Find where the given text appears and provide that cell's center as [x, y] coordinate. 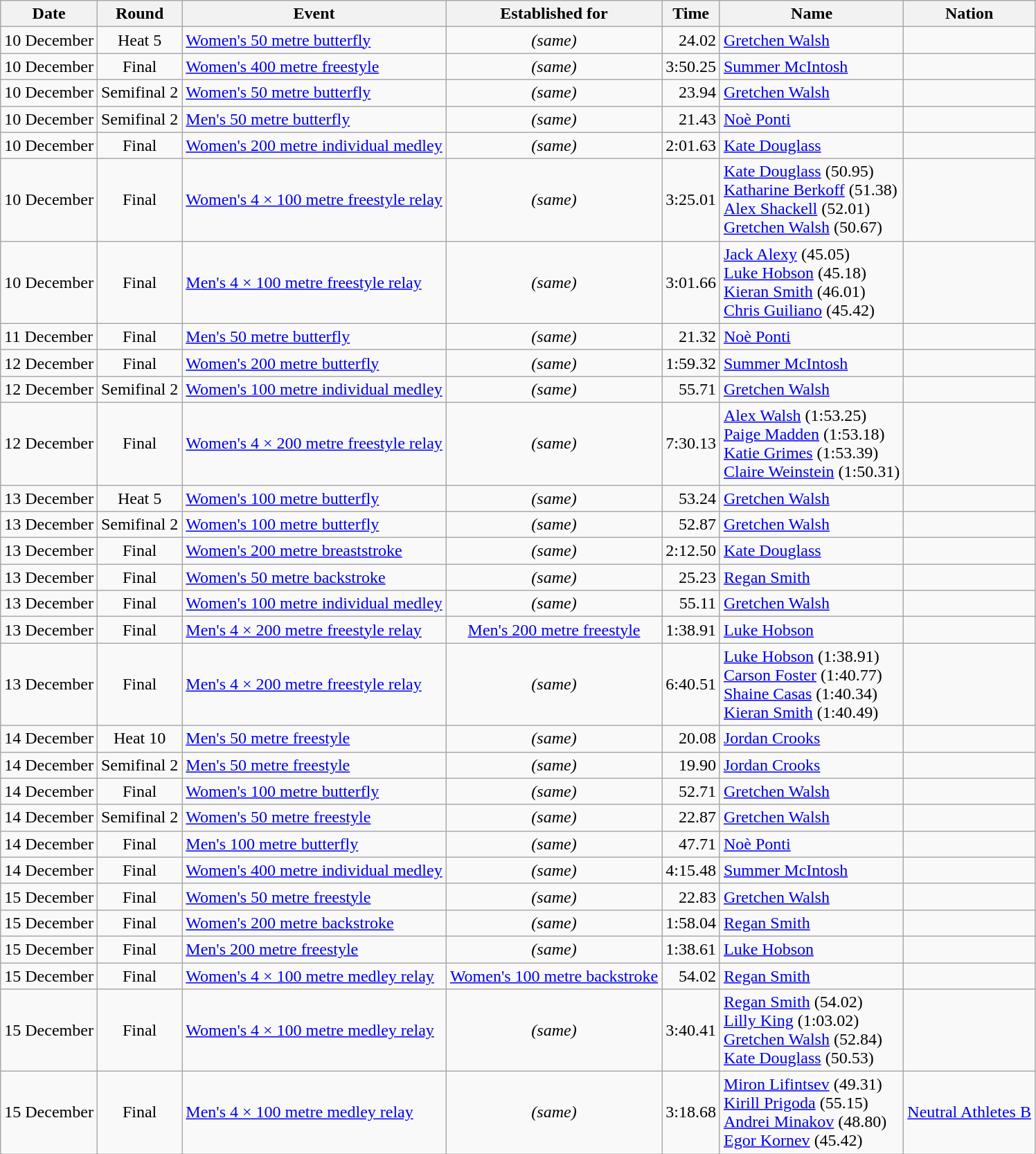
7:30.13 [691, 443]
23.94 [691, 93]
2:01.63 [691, 145]
24.02 [691, 40]
53.24 [691, 498]
25.23 [691, 577]
Date [49, 14]
21.32 [691, 336]
Alex Walsh (1:53.25) Paige Madden (1:53.18) Katie Grimes (1:53.39) Claire Weinstein (1:50.31) [812, 443]
54.02 [691, 975]
1:38.61 [691, 949]
19.90 [691, 765]
Women's 200 metre breaststroke [314, 551]
52.71 [691, 791]
Kate Douglass (50.95) Katharine Berkoff (51.38) Alex Shackell (52.01) Gretchen Walsh (50.67) [812, 199]
47.71 [691, 844]
Women's 200 metre backstroke [314, 923]
Miron Lifintsev (49.31)Kirill Prigoda (55.15)Andrei Minakov (48.80)Egor Kornev (45.42) [812, 1113]
Women's 400 metre freestyle [314, 66]
Regan Smith (54.02) Lilly King (1:03.02) Gretchen Walsh (52.84) Kate Douglass (50.53) [812, 1030]
Men's 4 × 100 metre medley relay [314, 1113]
3:18.68 [691, 1113]
Neutral Athletes B [970, 1113]
20.08 [691, 739]
4:15.48 [691, 870]
Women's 4 × 100 metre freestyle relay [314, 199]
3:25.01 [691, 199]
21.43 [691, 119]
Event [314, 14]
Women's 4 × 200 metre freestyle relay [314, 443]
52.87 [691, 525]
Name [812, 14]
Heat 10 [139, 739]
Luke Hobson (1:38.91) Carson Foster (1:40.77) Shaine Casas (1:40.34) Kieran Smith (1:40.49) [812, 684]
Women's 100 metre backstroke [554, 975]
Women's 200 metre individual medley [314, 145]
55.71 [691, 389]
3:01.66 [691, 282]
3:50.25 [691, 66]
Men's 4 × 100 metre freestyle relay [314, 282]
6:40.51 [691, 684]
1:58.04 [691, 923]
Time [691, 14]
1:38.91 [691, 630]
2:12.50 [691, 551]
Women's 400 metre individual medley [314, 870]
55.11 [691, 604]
Nation [970, 14]
Round [139, 14]
1:59.32 [691, 363]
22.83 [691, 896]
Jack Alexy (45.05) Luke Hobson (45.18) Kieran Smith (46.01) Chris Guiliano (45.42) [812, 282]
Men's 100 metre butterfly [314, 844]
Women's 50 metre backstroke [314, 577]
11 December [49, 336]
Women's 200 metre butterfly [314, 363]
22.87 [691, 818]
Established for [554, 14]
3:40.41 [691, 1030]
